Output the (x, y) coordinate of the center of the cell containing the given text.  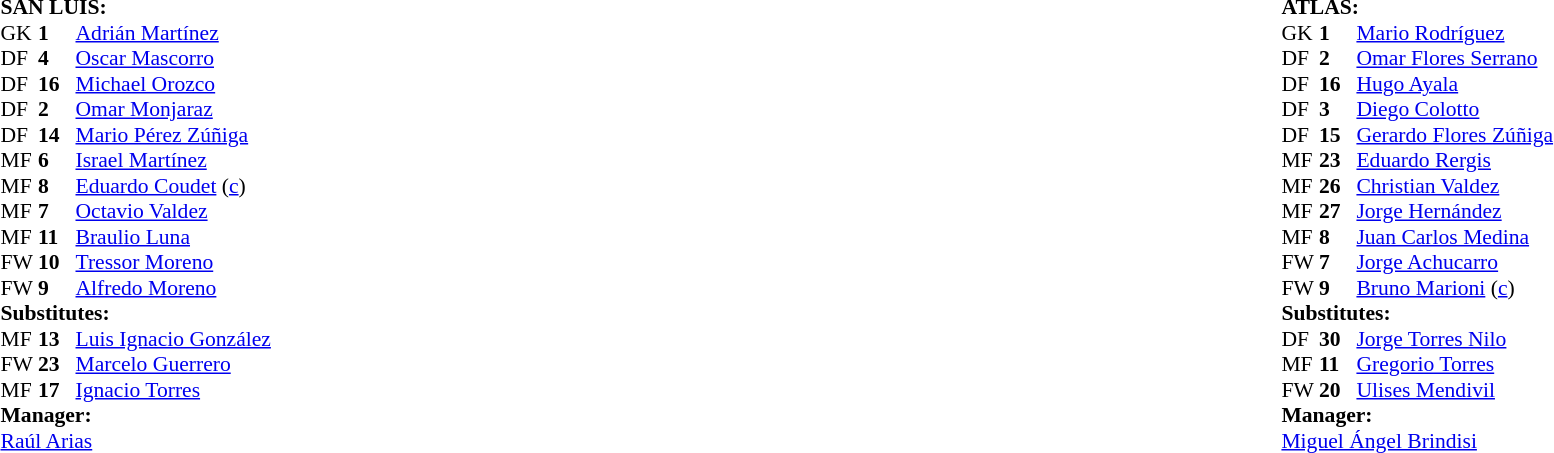
Omar Flores Serrano (1454, 59)
17 (57, 390)
Jorge Torres Nilo (1454, 339)
Octavio Valdez (174, 211)
Juan Carlos Medina (1454, 237)
10 (57, 263)
Ulises Mendivil (1454, 390)
Ignacio Torres (174, 390)
Christian Valdez (1454, 186)
3 (1338, 109)
Tressor Moreno (174, 263)
Eduardo Rergis (1454, 161)
Michael Orozco (174, 84)
Diego Colotto (1454, 109)
4 (57, 59)
Gerardo Flores Zúñiga (1454, 135)
Alfredo Moreno (174, 288)
Gregorio Torres (1454, 365)
14 (57, 135)
13 (57, 339)
Bruno Marioni (c) (1454, 288)
Israel Martínez (174, 161)
27 (1338, 211)
Omar Monjaraz (174, 109)
Marcelo Guerrero (174, 365)
Eduardo Coudet (c) (174, 186)
30 (1338, 339)
26 (1338, 186)
Jorge Achucarro (1454, 263)
Adrián Martínez (174, 33)
15 (1338, 135)
6 (57, 161)
Braulio Luna (174, 237)
Mario Rodríguez (1454, 33)
Hugo Ayala (1454, 84)
Mario Pérez Zúñiga (174, 135)
Oscar Mascorro (174, 59)
20 (1338, 390)
Jorge Hernández (1454, 211)
Luis Ignacio González (174, 339)
